Search for the cell housing the specified text and yield its (x, y) center coordinate. 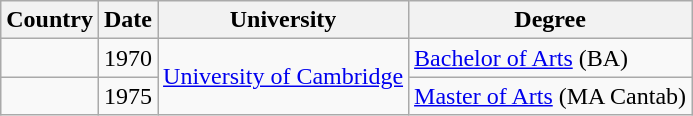
Master of Arts (MA Cantab) (550, 96)
University of Cambridge (284, 77)
Degree (550, 20)
University (284, 20)
Bachelor of Arts (BA) (550, 58)
1970 (128, 58)
Country (50, 20)
1975 (128, 96)
Date (128, 20)
